Locate the cell with the specified text and output its [X, Y] center coordinate. 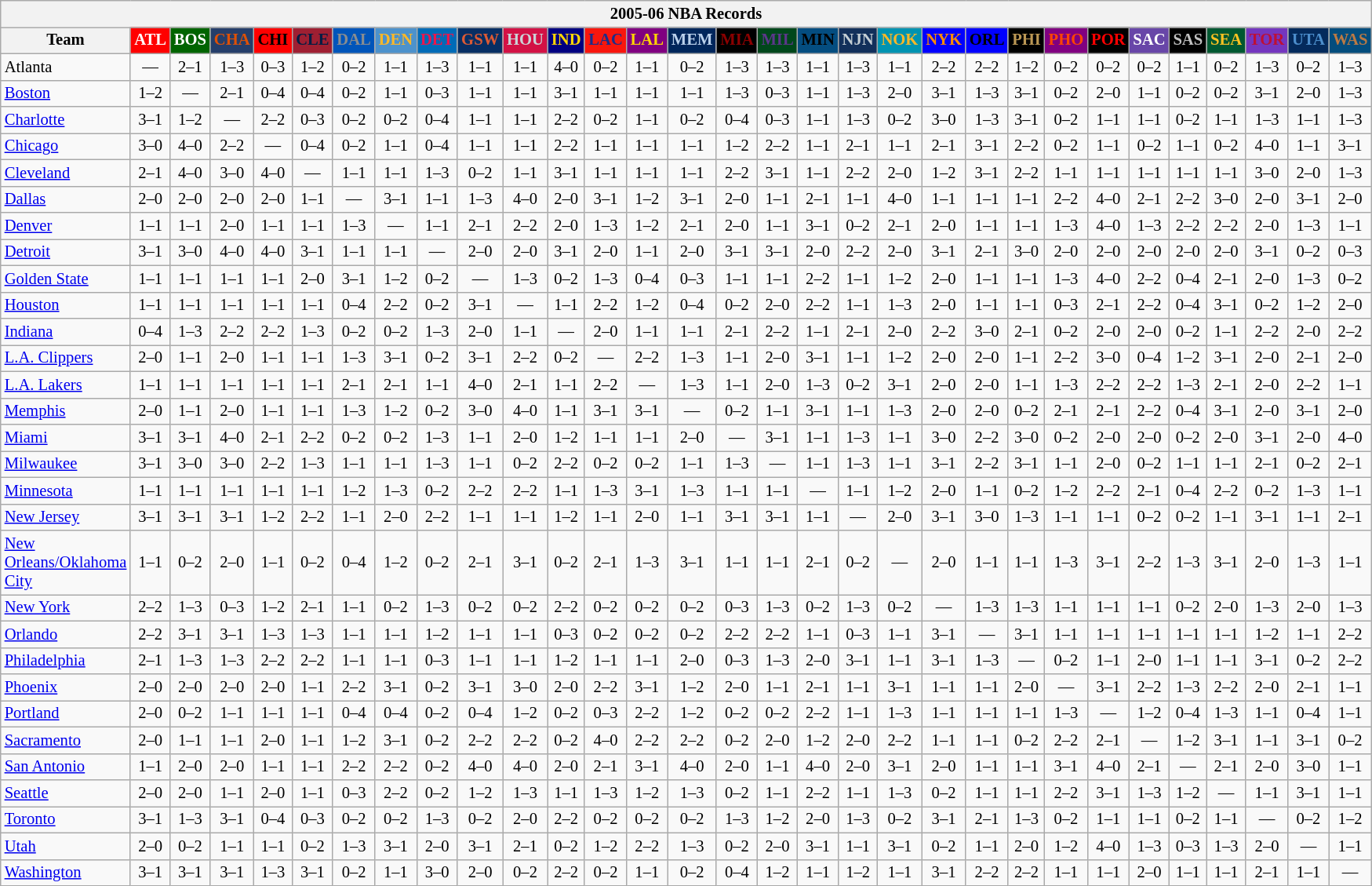
DEN [395, 40]
MEM [692, 40]
SAC [1148, 40]
ATL [151, 40]
NJN [858, 40]
PHI [1026, 40]
CLE [312, 40]
HOU [526, 40]
Miami [66, 437]
New Orleans/Oklahoma City [66, 563]
Memphis [66, 411]
CHA [232, 40]
L.A. Clippers [66, 358]
MIL [778, 40]
San Antonio [66, 767]
Dallas [66, 199]
GSW [480, 40]
DET [437, 40]
New Jersey [66, 517]
Golden State [66, 279]
L.A. Lakers [66, 385]
Phoenix [66, 687]
BOS [190, 40]
MIN [818, 40]
Atlanta [66, 67]
Toronto [66, 819]
Milwaukee [66, 464]
Team [66, 40]
New York [66, 607]
2005-06 NBA Records [686, 13]
Indiana [66, 332]
Denver [66, 225]
ORL [987, 40]
Washington [66, 873]
UTA [1308, 40]
Sacramento [66, 740]
Chicago [66, 146]
Portland [66, 713]
Minnesota [66, 490]
Philadelphia [66, 661]
Orlando [66, 634]
Boston [66, 93]
Houston [66, 305]
POR [1108, 40]
IND [566, 40]
Seattle [66, 793]
Utah [66, 846]
SEA [1226, 40]
Cleveland [66, 173]
PHO [1066, 40]
TOR [1267, 40]
NOK [901, 40]
Charlotte [66, 120]
MIA [737, 40]
DAL [353, 40]
NYK [944, 40]
SAS [1188, 40]
LAL [647, 40]
LAC [606, 40]
Detroit [66, 252]
WAS [1350, 40]
CHI [273, 40]
